Determine the (X, Y) coordinate at the center of the cell enclosing the given text.  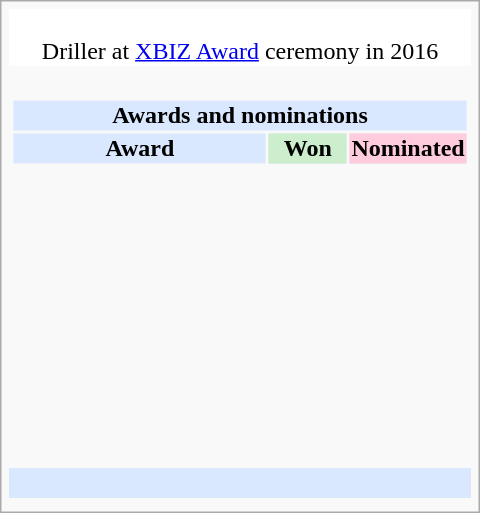
Award (140, 149)
Won (308, 149)
Driller at XBIZ Award ceremony in 2016 (240, 38)
Awards and nominations (240, 116)
Awards and nominations Award Won Nominated (240, 267)
Nominated (408, 149)
